Find where the given text appears and provide that cell's center as [X, Y] coordinate. 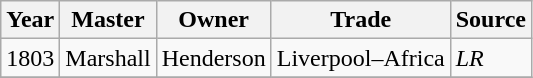
LR [490, 58]
Trade [360, 20]
Master [108, 20]
Liverpool–Africa [360, 58]
Marshall [108, 58]
1803 [30, 58]
Owner [214, 20]
Year [30, 20]
Henderson [214, 58]
Source [490, 20]
